Scan for the cell matching the given text and deliver its (x, y) coordinate at center. 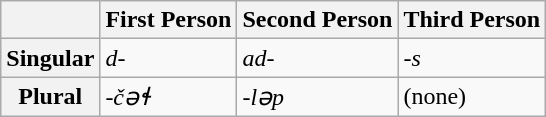
(none) (472, 97)
d- (168, 58)
Singular (50, 58)
-čəɬ (168, 97)
Second Person (318, 20)
Plural (50, 97)
-ləp (318, 97)
ad- (318, 58)
Third Person (472, 20)
First Person (168, 20)
-s (472, 58)
